Detect which cell encompasses the target text, then output its [X, Y] center coordinate. 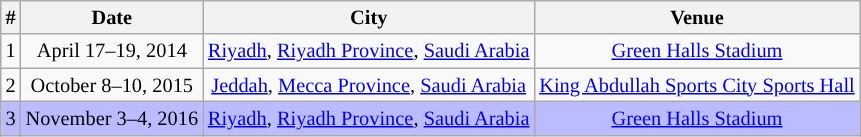
3 [11, 118]
April 17–19, 2014 [112, 51]
1 [11, 51]
October 8–10, 2015 [112, 85]
2 [11, 85]
King Abdullah Sports City Sports Hall [696, 85]
Date [112, 17]
# [11, 17]
Venue [696, 17]
City [368, 17]
November 3–4, 2016 [112, 118]
Jeddah, Mecca Province, Saudi Arabia [368, 85]
